Locate the cell with the specified text and output its [x, y] center coordinate. 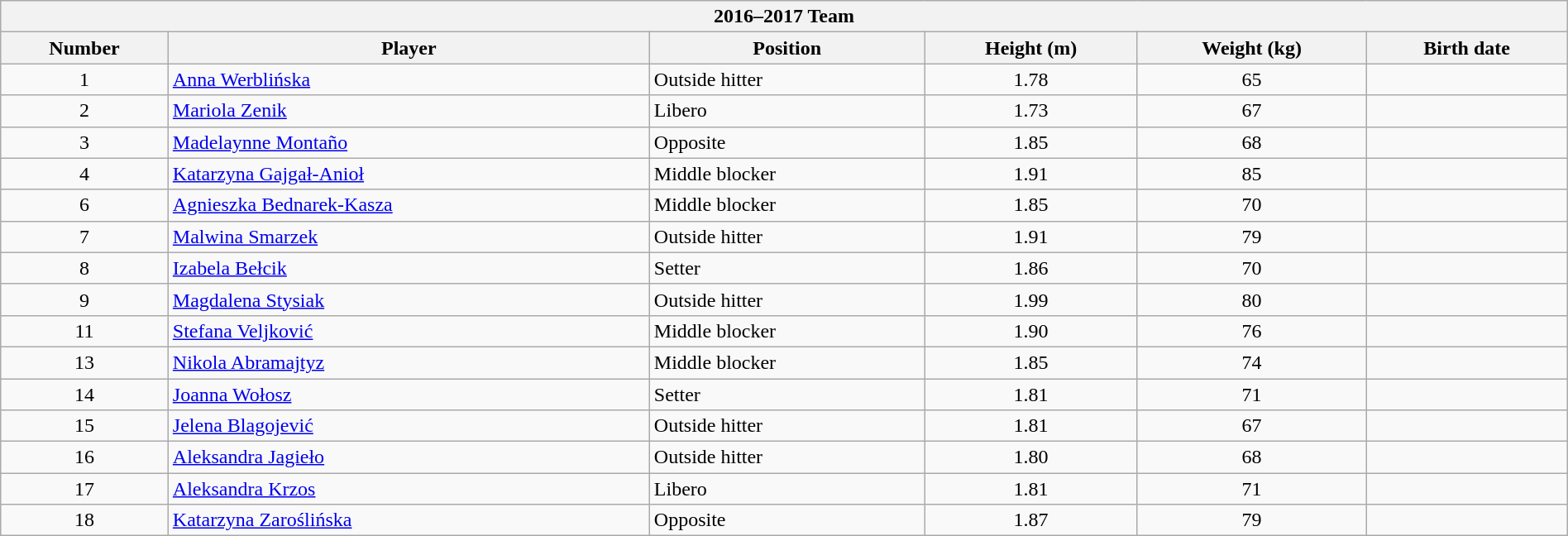
Number [84, 48]
1.78 [1030, 79]
1 [84, 79]
76 [1252, 331]
9 [84, 299]
Aleksandra Jagieło [409, 457]
18 [84, 520]
1.87 [1030, 520]
Height (m) [1030, 48]
Malwina Smarzek [409, 237]
Aleksandra Krzos [409, 489]
11 [84, 331]
Mariola Zenik [409, 111]
4 [84, 174]
16 [84, 457]
2 [84, 111]
1.90 [1030, 331]
Stefana Veljković [409, 331]
15 [84, 426]
Position [787, 48]
65 [1252, 79]
Joanna Wołosz [409, 395]
Izabela Bełcik [409, 268]
1.86 [1030, 268]
14 [84, 395]
2016–2017 Team [784, 17]
1.80 [1030, 457]
Jelena Blagojević [409, 426]
Katarzyna Gajgał-Anioł [409, 174]
Anna Werblińska [409, 79]
6 [84, 205]
Madelaynne Montaño [409, 142]
Magdalena Stysiak [409, 299]
1.99 [1030, 299]
8 [84, 268]
Agnieszka Bednarek-Kasza [409, 205]
7 [84, 237]
74 [1252, 362]
1.73 [1030, 111]
Weight (kg) [1252, 48]
80 [1252, 299]
Player [409, 48]
17 [84, 489]
3 [84, 142]
Katarzyna Zaroślińska [409, 520]
Birth date [1467, 48]
13 [84, 362]
85 [1252, 174]
Nikola Abramajtyz [409, 362]
